Scan for the cell matching the given text and deliver its (X, Y) coordinate at center. 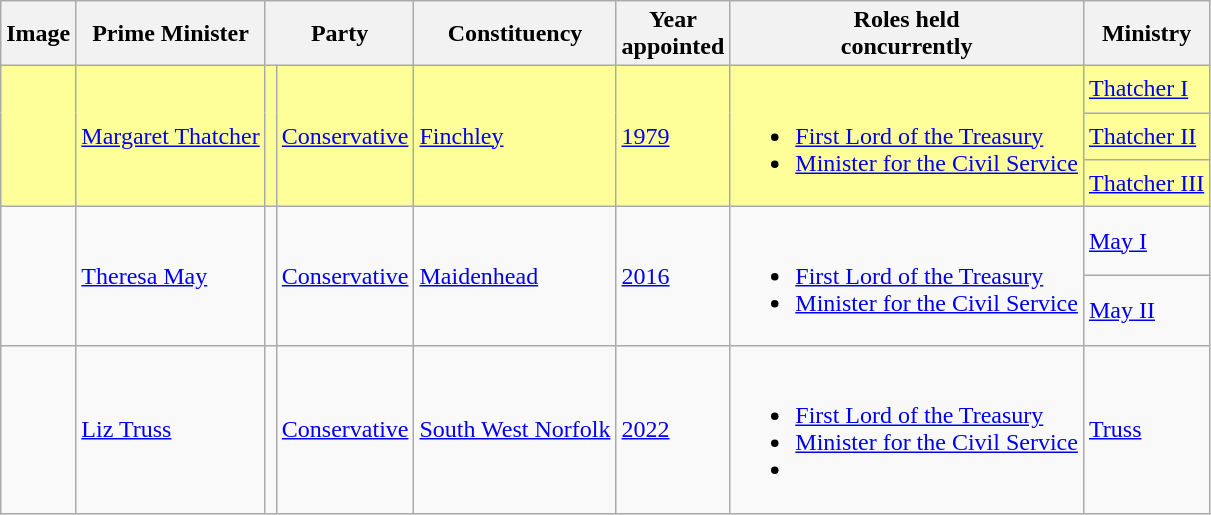
Finchley (515, 136)
South West Norfolk (515, 430)
Ministry (1146, 34)
2022 (673, 430)
Thatcher II (1146, 136)
Margaret Thatcher (170, 136)
Party (340, 34)
Image (38, 34)
Truss (1146, 430)
May I (1146, 241)
Prime Minister (170, 34)
Theresa May (170, 276)
Yearappointed (673, 34)
Liz Truss (170, 430)
Maidenhead (515, 276)
Thatcher III (1146, 182)
Thatcher I (1146, 90)
May II (1146, 311)
1979 (673, 136)
2016 (673, 276)
Constituency (515, 34)
Roles heldconcurrently (907, 34)
